Scan for the cell matching the given text and deliver its [x, y] coordinate at center. 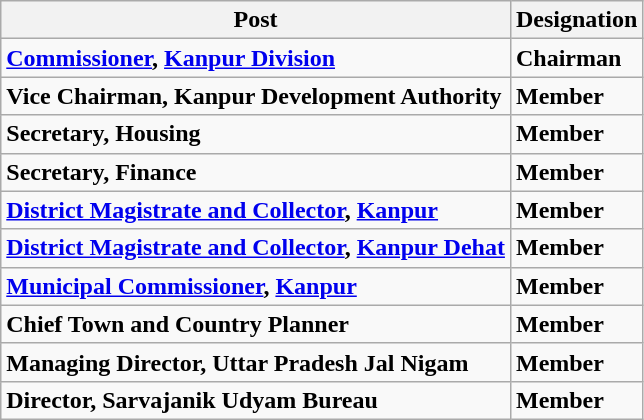
Municipal Commissioner, Kanpur [256, 286]
Chief Town and Country Planner [256, 324]
Designation [576, 20]
District Magistrate and Collector, Kanpur Dehat [256, 248]
District Magistrate and Collector, Kanpur [256, 210]
Secretary, Housing [256, 134]
Vice Chairman, Kanpur Development Authority [256, 96]
Secretary, Finance [256, 172]
Post [256, 20]
Director, Sarvajanik Udyam Bureau [256, 400]
Managing Director, Uttar Pradesh Jal Nigam [256, 362]
Chairman [576, 58]
Commissioner, Kanpur Division [256, 58]
